Output the (x, y) coordinate of the center of the cell containing the given text.  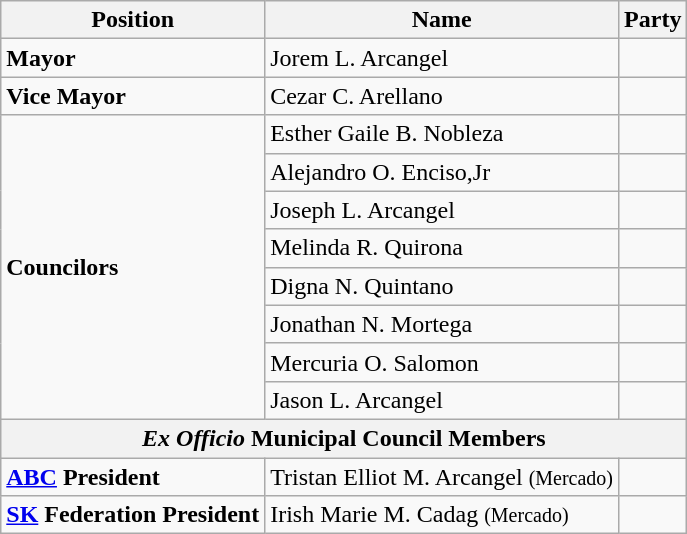
Alejandro O. Enciso,Jr (442, 172)
Name (442, 20)
Mayor (133, 58)
ABC President (133, 477)
Digna N. Quintano (442, 286)
Esther Gaile B. Nobleza (442, 134)
Mercuria O. Salomon (442, 362)
Jorem L. Arcangel (442, 58)
Tristan Elliot M. Arcangel (Mercado) (442, 477)
Cezar C. Arellano (442, 96)
Melinda R. Quirona (442, 248)
Joseph L. Arcangel (442, 210)
Party (653, 20)
Jonathan N. Mortega (442, 324)
Irish Marie M. Cadag (Mercado) (442, 515)
Councilors (133, 267)
Vice Mayor (133, 96)
Ex Officio Municipal Council Members (344, 438)
Jason L. Arcangel (442, 400)
SK Federation President (133, 515)
Position (133, 20)
